Find where the given text appears and provide that cell's center as [X, Y] coordinate. 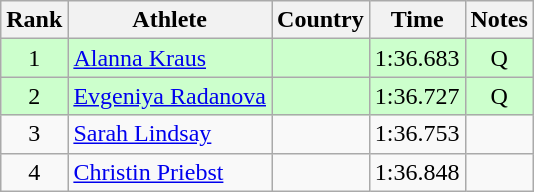
Athlete [170, 20]
1:36.848 [417, 172]
Rank [34, 20]
1:36.753 [417, 134]
Sarah Lindsay [170, 134]
1:36.727 [417, 96]
2 [34, 96]
Time [417, 20]
Evgeniya Radanova [170, 96]
Country [321, 20]
1 [34, 58]
Notes [499, 20]
3 [34, 134]
4 [34, 172]
Alanna Kraus [170, 58]
Christin Priebst [170, 172]
1:36.683 [417, 58]
